Pinpoint the cell where the given text exists, returning its [X, Y] midpoint coordinate. 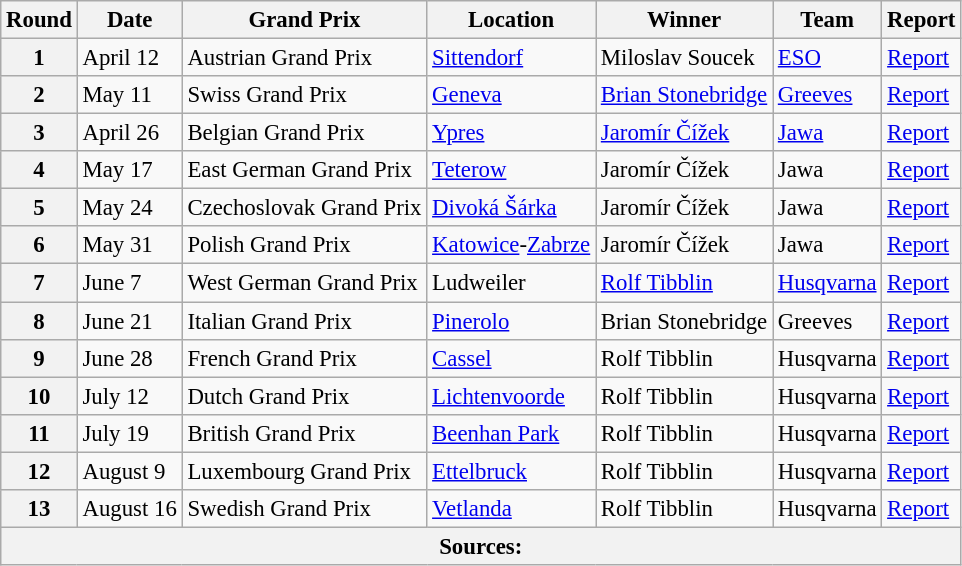
August 16 [130, 509]
1 [39, 58]
13 [39, 509]
Pinerolo [512, 321]
2 [39, 95]
June 7 [130, 283]
Geneva [512, 95]
6 [39, 245]
Teterow [512, 170]
Ypres [512, 133]
Miloslav Soucek [684, 58]
West German Grand Prix [304, 283]
Location [512, 20]
May 31 [130, 245]
Divoká Šárka [512, 208]
Vetlanda [512, 509]
Polish Grand Prix [304, 245]
June 28 [130, 358]
Winner [684, 20]
British Grand Prix [304, 433]
Katowice-Zabrze [512, 245]
4 [39, 170]
July 19 [130, 433]
French Grand Prix [304, 358]
Belgian Grand Prix [304, 133]
5 [39, 208]
Lichtenvoorde [512, 396]
Beenhan Park [512, 433]
10 [39, 396]
May 24 [130, 208]
8 [39, 321]
East German Grand Prix [304, 170]
Cassel [512, 358]
July 12 [130, 396]
April 12 [130, 58]
11 [39, 433]
May 17 [130, 170]
Team [828, 20]
Swiss Grand Prix [304, 95]
Round [39, 20]
June 21 [130, 321]
Sources: [481, 546]
Luxembourg Grand Prix [304, 471]
Czechoslovak Grand Prix [304, 208]
Italian Grand Prix [304, 321]
12 [39, 471]
May 11 [130, 95]
Dutch Grand Prix [304, 396]
Austrian Grand Prix [304, 58]
3 [39, 133]
Ettelbruck [512, 471]
Ludweiler [512, 283]
April 26 [130, 133]
Date [130, 20]
Grand Prix [304, 20]
Sittendorf [512, 58]
9 [39, 358]
August 9 [130, 471]
7 [39, 283]
ESO [828, 58]
Swedish Grand Prix [304, 509]
